Extract the [x, y] coordinate from the center of the cell holding the provided text.  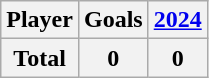
Player [40, 20]
Total [40, 58]
2024 [178, 20]
Goals [113, 20]
